For the text-containing cell, return its midpoint in [X, Y] coordinate format. 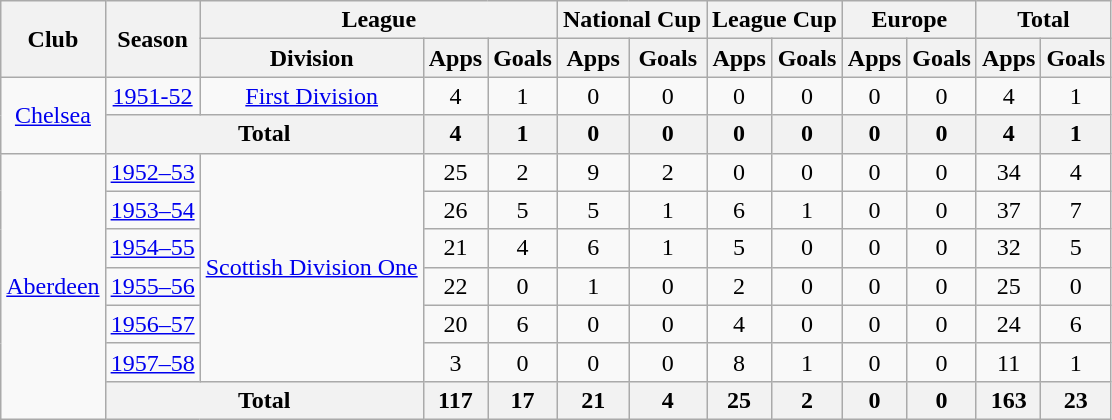
First Division [312, 96]
1955–56 [152, 286]
1956–57 [152, 324]
7 [1076, 210]
1951-52 [152, 96]
24 [1008, 324]
17 [523, 400]
3 [455, 362]
Season [152, 39]
Division [312, 58]
1952–53 [152, 172]
League Cup [775, 20]
32 [1008, 248]
163 [1008, 400]
37 [1008, 210]
1957–58 [152, 362]
League [378, 20]
Europe [909, 20]
9 [593, 172]
26 [455, 210]
Aberdeen [53, 286]
1953–54 [152, 210]
Club [53, 39]
117 [455, 400]
22 [455, 286]
Scottish Division One [312, 267]
1954–55 [152, 248]
National Cup [632, 20]
20 [455, 324]
11 [1008, 362]
8 [740, 362]
34 [1008, 172]
Chelsea [53, 115]
23 [1076, 400]
